Capture the cell that displays the provided text and extract its [x, y] central coordinate. 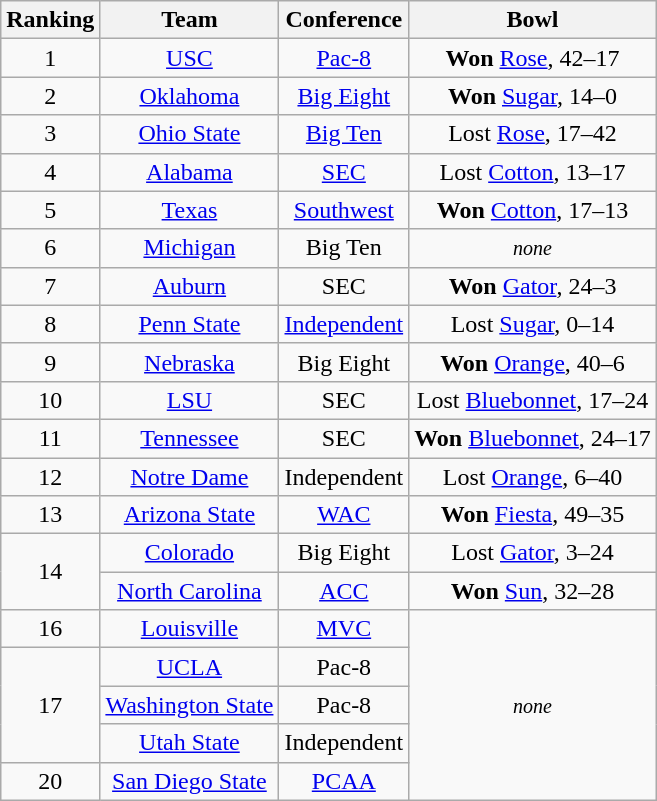
12 [50, 477]
Won Gator, 24–3 [533, 286]
Ohio State [190, 134]
Texas [190, 210]
Conference [344, 20]
USC [190, 58]
Oklahoma [190, 96]
17 [50, 705]
Washington State [190, 705]
Won Orange, 40–6 [533, 362]
North Carolina [190, 591]
Won Sun, 32–28 [533, 591]
2 [50, 96]
Lost Rose, 17–42 [533, 134]
WAC [344, 515]
Penn State [190, 324]
Won Sugar, 14–0 [533, 96]
8 [50, 324]
20 [50, 781]
Bowl [533, 20]
Nebraska [190, 362]
Southwest [344, 210]
Michigan [190, 248]
Arizona State [190, 515]
6 [50, 248]
10 [50, 400]
Team [190, 20]
Won Cotton, 17–13 [533, 210]
3 [50, 134]
13 [50, 515]
7 [50, 286]
ACC [344, 591]
Lost Gator, 3–24 [533, 553]
LSU [190, 400]
Auburn [190, 286]
PCAA [344, 781]
11 [50, 438]
MVC [344, 629]
Won Bluebonnet, 24–17 [533, 438]
5 [50, 210]
4 [50, 172]
Won Rose, 42–17 [533, 58]
Tennessee [190, 438]
Lost Bluebonnet, 17–24 [533, 400]
Won Fiesta, 49–35 [533, 515]
UCLA [190, 667]
Notre Dame [190, 477]
Ranking [50, 20]
16 [50, 629]
Louisville [190, 629]
Alabama [190, 172]
Lost Cotton, 13–17 [533, 172]
Lost Orange, 6–40 [533, 477]
Colorado [190, 553]
9 [50, 362]
Utah State [190, 743]
1 [50, 58]
Lost Sugar, 0–14 [533, 324]
14 [50, 572]
San Diego State [190, 781]
